Find where the given text appears and provide that cell's center as (X, Y) coordinate. 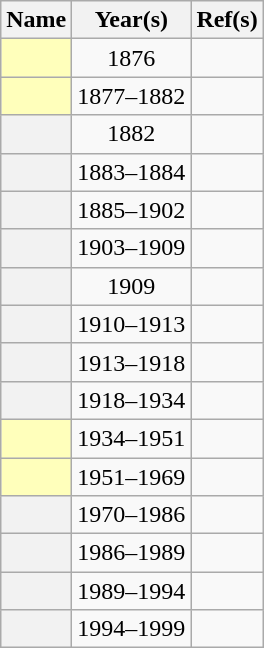
1913–1918 (132, 362)
1882 (132, 134)
1970–1986 (132, 515)
Year(s) (132, 20)
1989–1994 (132, 591)
1918–1934 (132, 400)
1951–1969 (132, 477)
1903–1909 (132, 248)
1909 (132, 286)
Name (36, 20)
Ref(s) (227, 20)
1883–1884 (132, 172)
1885–1902 (132, 210)
1876 (132, 58)
1877–1882 (132, 96)
1910–1913 (132, 324)
1934–1951 (132, 438)
1986–1989 (132, 553)
1994–1999 (132, 629)
